Detect which cell encompasses the target text, then output its [X, Y] center coordinate. 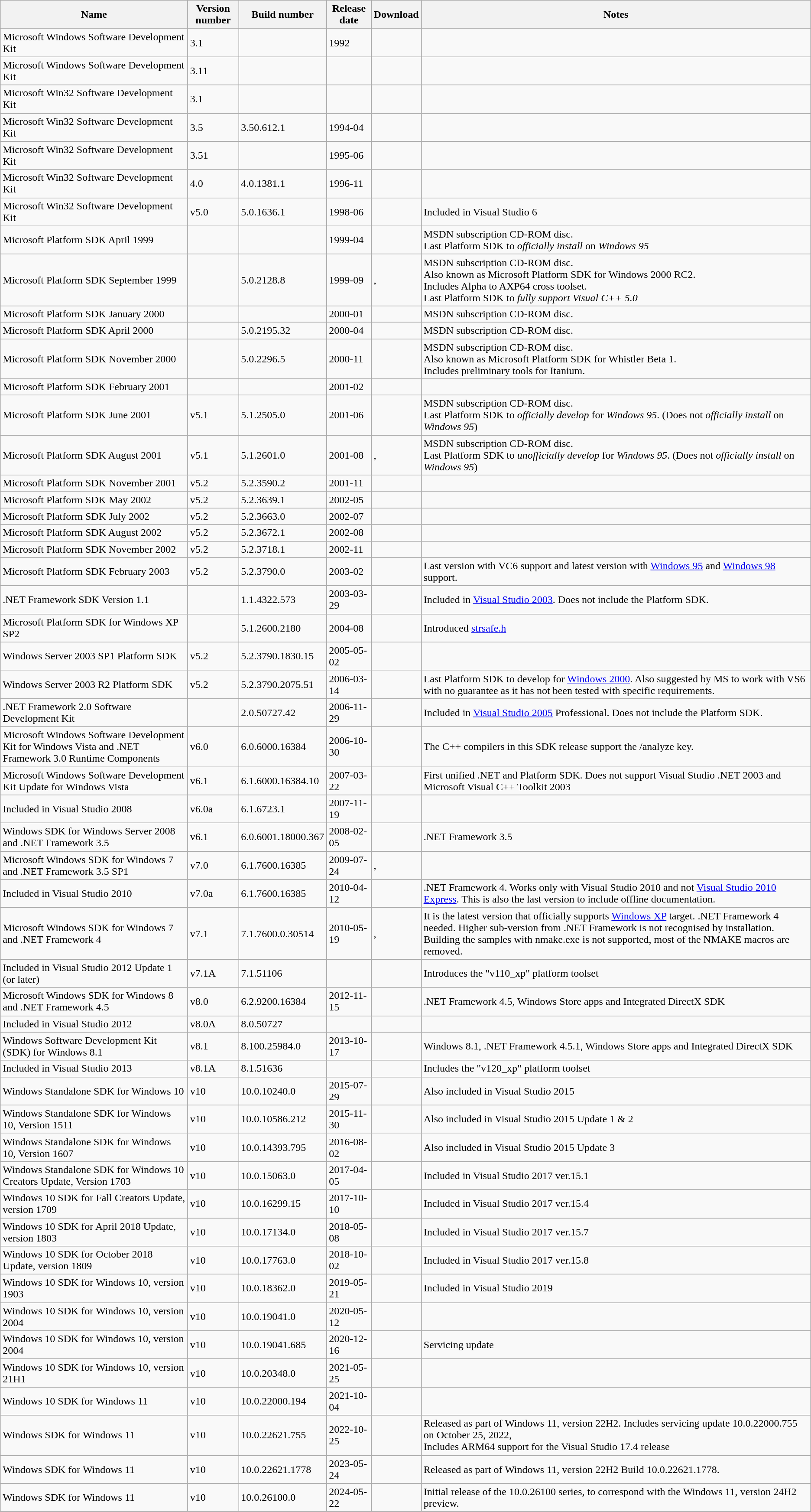
Included in Visual Studio 2017 ver.15.8 [616, 1261]
2016-08-02 [349, 1147]
10.0.22000.194 [282, 1401]
Notes [616, 15]
MSDN subscription CD-ROM disc.Last Platform SDK to officially install on Windows 95 [616, 240]
Version number [213, 15]
2024-05-22 [349, 1497]
Includes the "v120_xp" platform toolset [616, 1069]
.NET Framework 2.0 Software Development Kit [94, 713]
2001-06 [349, 415]
2010-05-19 [349, 934]
Windows Standalone SDK for Windows 10, Version 1511 [94, 1119]
.NET Framework 4.5, Windows Store apps and Integrated DirectX SDK [616, 1001]
Released as part of Windows 11, version 22H2 Build 10.0.22621.1778. [616, 1470]
2001-08 [349, 455]
10.0.19041.0 [282, 1317]
2021-10-04 [349, 1401]
10.0.17763.0 [282, 1261]
Windows Standalone SDK for Windows 10 [94, 1091]
Microsoft Platform SDK June 2001 [94, 415]
2003-03-29 [349, 600]
Microsoft Platform SDK August 2002 [94, 533]
Included in Visual Studio 2013 [94, 1069]
Windows SDK for Windows Server 2008 and .NET Framework 3.5 [94, 837]
Windows 10 SDK for April 2018 Update, version 1803 [94, 1232]
10.0.19041.685 [282, 1345]
v7.0a [213, 894]
10.0.15063.0 [282, 1176]
2010-04-12 [349, 894]
MSDN subscription CD-ROM disc.Also known as Microsoft Platform SDK for Whistler Beta 1.Includes preliminary tools for Itanium. [616, 359]
2000-11 [349, 359]
2008-02-05 [349, 837]
2018-05-08 [349, 1232]
2007-03-22 [349, 780]
10.0.18362.0 [282, 1288]
2003-02 [349, 571]
Microsoft Platform SDK November 2002 [94, 549]
Windows Software Development Kit (SDK) for Windows 8.1 [94, 1046]
Included in Visual Studio 2019 [616, 1288]
10.0.10240.0 [282, 1091]
2006-03-14 [349, 684]
Included in Visual Studio 2010 [94, 894]
MSDN subscription CD-ROM disc.Last Platform SDK to unofficially develop for Windows 95. (Does not officially install on Windows 95) [616, 455]
2.0.50727.42 [282, 713]
6.1.6000.16384.10 [282, 780]
2013-10-17 [349, 1046]
2022-10-25 [349, 1435]
2002-11 [349, 549]
2002-05 [349, 500]
2000-01 [349, 314]
Download [396, 15]
4.0.1381.1 [282, 184]
Also included in Visual Studio 2015 Update 1 & 2 [616, 1119]
1999-04 [349, 240]
3.50.612.1 [282, 127]
Microsoft Platform SDK April 2000 [94, 330]
Release date [349, 15]
5.2.3639.1 [282, 500]
Servicing update [616, 1345]
v6.0 [213, 746]
2021-05-25 [349, 1373]
Windows 8.1, .NET Framework 4.5.1, Windows Store apps and Integrated DirectX SDK [616, 1046]
7.1.51106 [282, 974]
10.0.14393.795 [282, 1147]
Microsoft Platform SDK for Windows XP SP2 [94, 628]
2017-04-05 [349, 1176]
Included in Visual Studio 2003. Does not include the Platform SDK. [616, 600]
2006-10-30 [349, 746]
Included in Visual Studio 2012 [94, 1024]
10.0.22621.1778 [282, 1470]
2005-05-02 [349, 656]
10.0.16299.15 [282, 1203]
3.51 [213, 155]
2002-07 [349, 516]
2007-11-19 [349, 809]
5.2.3790.2075.51 [282, 684]
8.1.51636 [282, 1069]
10.0.10586.212 [282, 1119]
Microsoft Windows Software Development Kit Update for Windows Vista [94, 780]
Name [94, 15]
5.0.2296.5 [282, 359]
5.1.2505.0 [282, 415]
Included in Visual Studio 2017 ver.15.1 [616, 1176]
Included in Visual Studio 2012 Update 1 (or later) [94, 974]
v8.1A [213, 1069]
2001-11 [349, 483]
6.0.6000.16384 [282, 746]
2004-08 [349, 628]
Microsoft Windows SDK for Windows 8 and .NET Framework 4.5 [94, 1001]
Last version with VC6 support and latest version with Windows 95 and Windows 98 support. [616, 571]
v7.0 [213, 865]
3.5 [213, 127]
v8.0A [213, 1024]
2020-12-16 [349, 1345]
5.0.1636.1 [282, 212]
2009-07-24 [349, 865]
1995-06 [349, 155]
Windows Standalone SDK for Windows 10 Creators Update, Version 1703 [94, 1176]
6.0.6001.18000.367 [282, 837]
5.2.3663.0 [282, 516]
Initial release of the 10.0.26100 series, to correspond with the Windows 11, version 24H2 preview. [616, 1497]
v8.0 [213, 1001]
2002-08 [349, 533]
5.2.3718.1 [282, 549]
2023-05-24 [349, 1470]
Windows Standalone SDK for Windows 10, Version 1607 [94, 1147]
v5.0 [213, 212]
2017-10-10 [349, 1203]
2000-04 [349, 330]
5.1.2601.0 [282, 455]
Microsoft Platform SDK August 2001 [94, 455]
Microsoft Platform SDK May 2002 [94, 500]
5.2.3590.2 [282, 483]
Also included in Visual Studio 2015 Update 3 [616, 1147]
Windows 10 SDK for Windows 10, version 21H1 [94, 1373]
8.100.25984.0 [282, 1046]
1996-11 [349, 184]
2015-11-30 [349, 1119]
Microsoft Platform SDK November 2001 [94, 483]
Microsoft Platform SDK September 1999 [94, 280]
5.2.3790.1830.15 [282, 656]
2015-07-29 [349, 1091]
v6.0a [213, 809]
Introduces the "v110_xp" platform toolset [616, 974]
Microsoft Platform SDK February 2003 [94, 571]
1994-04 [349, 127]
Build number [282, 15]
Windows 10 SDK for Windows 10, version 1903 [94, 1288]
10.0.17134.0 [282, 1232]
Included in Visual Studio 6 [616, 212]
7.1.7600.0.30514 [282, 934]
4.0 [213, 184]
v8.1 [213, 1046]
.NET Framework SDK Version 1.1 [94, 600]
Microsoft Windows Software Development Kit for Windows Vista and .NET Framework 3.0 Runtime Components [94, 746]
2012-11-15 [349, 1001]
2001-02 [349, 387]
3.11 [213, 71]
2006-11-29 [349, 713]
Introduced strsafe.h [616, 628]
10.0.22621.755 [282, 1435]
Windows 10 SDK for October 2018 Update, version 1809 [94, 1261]
10.0.20348.0 [282, 1373]
6.2.9200.16384 [282, 1001]
The C++ compilers in this SDK release support the /analyze key. [616, 746]
5.1.2600.2180 [282, 628]
Also included in Visual Studio 2015 [616, 1091]
Windows Server 2003 SP1 Platform SDK [94, 656]
Included in Visual Studio 2017 ver.15.4 [616, 1203]
Included in Visual Studio 2017 ver.15.7 [616, 1232]
Included in Visual Studio 2008 [94, 809]
Microsoft Platform SDK January 2000 [94, 314]
5.0.2128.8 [282, 280]
1.1.4322.573 [282, 600]
.NET Framework 3.5 [616, 837]
1998-06 [349, 212]
Microsoft Windows SDK for Windows 7 and .NET Framework 3.5 SP1 [94, 865]
10.0.26100.0 [282, 1497]
5.2.3672.1 [282, 533]
2018-10-02 [349, 1261]
Windows Server 2003 R2 Platform SDK [94, 684]
v7.1 [213, 934]
MSDN subscription CD-ROM disc.Last Platform SDK to officially develop for Windows 95. (Does not officially install on Windows 95) [616, 415]
Microsoft Platform SDK November 2000 [94, 359]
6.1.6723.1 [282, 809]
Included in Visual Studio 2005 Professional. Does not include the Platform SDK. [616, 713]
5.2.3790.0 [282, 571]
First unified .NET and Platform SDK. Does not support Visual Studio .NET 2003 and Microsoft Visual C++ Toolkit 2003 [616, 780]
Microsoft Platform SDK July 2002 [94, 516]
2020-05-12 [349, 1317]
2019-05-21 [349, 1288]
1992 [349, 42]
8.0.50727 [282, 1024]
Microsoft Platform SDK April 1999 [94, 240]
5.0.2195.32 [282, 330]
1999-09 [349, 280]
Microsoft Platform SDK February 2001 [94, 387]
Windows 10 SDK for Windows 11 [94, 1401]
v7.1A [213, 974]
Microsoft Windows SDK for Windows 7 and .NET Framework 4 [94, 934]
Windows 10 SDK for Fall Creators Update, version 1709 [94, 1203]
